Locate the cell with the specified text and output its (x, y) center coordinate. 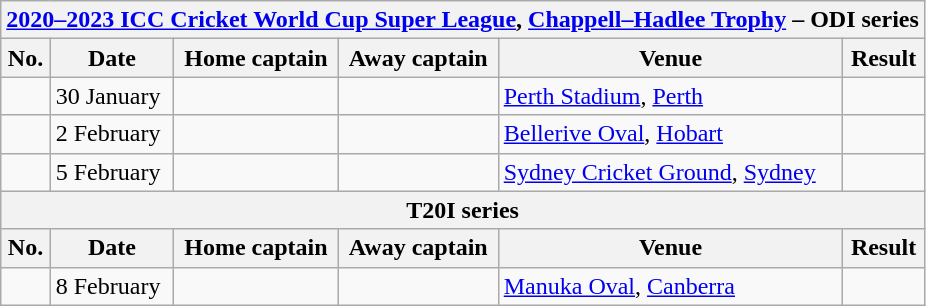
5 February (112, 172)
Sydney Cricket Ground, Sydney (670, 172)
8 February (112, 286)
30 January (112, 96)
2 February (112, 134)
Manuka Oval, Canberra (670, 286)
T20I series (463, 210)
Perth Stadium, Perth (670, 96)
Bellerive Oval, Hobart (670, 134)
2020–2023 ICC Cricket World Cup Super League, Chappell–Hadlee Trophy – ODI series (463, 20)
